Detect which cell encompasses the target text, then output its (X, Y) center coordinate. 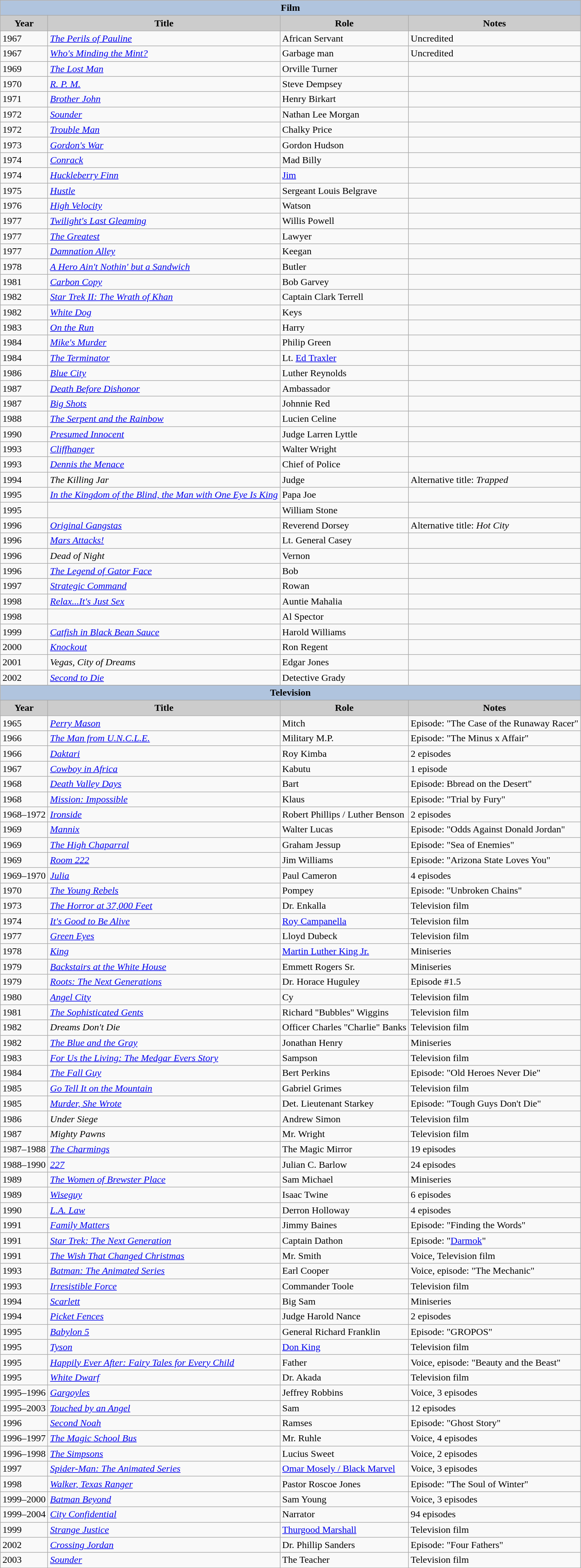
Isaac Twine (344, 1195)
African Servant (344, 38)
Kabutu (344, 769)
Relax...It's Just Sex (164, 601)
Episode: "Unbroken Chains" (495, 890)
Mitch (344, 723)
Big Sam (344, 1301)
1975 (24, 191)
Dr. Akada (344, 1377)
Julia (164, 875)
Sam Young (344, 1499)
Papa Joe (344, 495)
Thurgood Marshall (344, 1530)
Bob Garvey (344, 282)
1969–1970 (24, 875)
White Dog (164, 312)
Episode: "Darmok" (495, 1241)
Watson (344, 206)
Voice, 4 episodes (495, 1438)
Ironside (164, 814)
Mars Attacks! (164, 541)
Garbage man (344, 54)
1995–1996 (24, 1392)
1971 (24, 99)
Julian C. Barlow (344, 1165)
Picket Fences (164, 1317)
Bert Perkins (344, 1073)
The Greatest (164, 236)
Harry (344, 327)
Dr. Horace Huguley (344, 982)
Film (290, 8)
Wiseguy (164, 1195)
Ambassador (344, 388)
Irresistible Force (164, 1286)
Mr. Wright (344, 1134)
Lt. Ed Traxler (344, 358)
Ron Regent (344, 647)
Family Matters (164, 1225)
Catfish in Black Bean Sauce (164, 632)
Walter Wright (344, 449)
Military M.P. (344, 738)
Robert Phillips / Luther Benson (344, 814)
Judge (344, 480)
Butler (344, 267)
In the Kingdom of the Blind, the Man with One Eye Is King (164, 495)
The Serpent and the Rainbow (164, 419)
Daktari (164, 754)
Paul Cameron (344, 875)
Voice, 2 episodes (495, 1454)
Who's Minding the Mint? (164, 54)
Happily Ever After: Fairy Tales for Every Child (164, 1362)
Auntie Mahalia (344, 601)
Jonathan Henry (344, 1043)
Captain Clark Terrell (344, 297)
Episode: "GROPOS" (495, 1332)
Murder, She Wrote (164, 1103)
The Sophisticated Gents (164, 1012)
Episode: "Four Fathers" (495, 1545)
Hustle (164, 191)
The Magic Mirror (344, 1149)
Green Eyes (164, 936)
Episode: "Old Heroes Never Die" (495, 1073)
L.A. Law (164, 1210)
Perry Mason (164, 723)
Mr. Ruhle (344, 1438)
6 episodes (495, 1195)
Don King (344, 1347)
Death Before Dishonor (164, 388)
William Stone (344, 510)
Mighty Pawns (164, 1134)
Judge Larren Lyttle (344, 434)
The Wish That Changed Christmas (164, 1256)
Richard "Bubbles" Wiggins (344, 1012)
Knockout (164, 647)
The Women of Brewster Place (164, 1180)
The Magic School Bus (164, 1438)
Vernon (344, 556)
Death Valley Days (164, 784)
The Killing Jar (164, 480)
Jim Williams (344, 860)
Backstairs at the White House (164, 967)
1968–1972 (24, 814)
Luther Reynolds (344, 373)
Babylon 5 (164, 1332)
Episode: "The Soul of Winter" (495, 1484)
Narrator (344, 1514)
Second to Die (164, 678)
Philip Green (344, 343)
Dr. Enkalla (344, 906)
High Velocity (164, 206)
Jim (344, 175)
Second Noah (164, 1423)
Captain Dathon (344, 1241)
Harold Williams (344, 632)
Mr. Smith (344, 1256)
1 episode (495, 769)
Cy (344, 997)
The High Chaparral (164, 845)
Father (344, 1362)
Rowan (344, 586)
Sam (344, 1408)
For Us the Living: The Medgar Evers Story (164, 1058)
City Confidential (164, 1514)
Mission: Impossible (164, 799)
Dreams Don't Die (164, 1027)
Mike's Murder (164, 343)
Carbon Copy (164, 282)
Batman: The Animated Series (164, 1271)
12 episodes (495, 1408)
Klaus (344, 799)
Derron Holloway (344, 1210)
Damnation Alley (164, 251)
The Charmings (164, 1149)
Earl Cooper (344, 1271)
Dead of Night (164, 556)
1965 (24, 723)
Television (290, 693)
Lucius Sweet (344, 1454)
The Fall Guy (164, 1073)
Jimmy Baines (344, 1225)
Roy Kimba (344, 754)
Brother John (164, 99)
94 episodes (495, 1514)
Keegan (344, 251)
Sam Michael (344, 1180)
Episode: "Tough Guys Don't Die" (495, 1103)
A Hero Ain't Nothin' but a Sandwich (164, 267)
Sampson (344, 1058)
Emmett Rogers Sr. (344, 967)
Sergeant Louis Belgrave (344, 191)
1988–1990 (24, 1165)
Episode #1.5 (495, 982)
Commander Toole (344, 1286)
Angel City (164, 997)
Andrew Simon (344, 1119)
Gargoyles (164, 1392)
Voice, episode: "Beauty and the Beast" (495, 1362)
White Dwarf (164, 1377)
Pompey (344, 890)
Bob (344, 571)
Episode: "Trial by Fury" (495, 799)
On the Run (164, 327)
Episode: "Sea of Enemies" (495, 845)
Pastor Roscoe Jones (344, 1484)
Gordon Hudson (344, 145)
Room 222 (164, 860)
1988 (24, 419)
Chalky Price (344, 130)
24 episodes (495, 1165)
Reverend Dorsey (344, 525)
1996–1997 (24, 1438)
Star Trek: The Next Generation (164, 1241)
Orville Turner (344, 69)
Strategic Command (164, 586)
Scarlett (164, 1301)
Mannix (164, 830)
Cliffhanger (164, 449)
2000 (24, 647)
Officer Charles "Charlie" Banks (344, 1027)
The Young Rebels (164, 890)
Trouble Man (164, 130)
Blue City (164, 373)
Roy Campanella (344, 921)
Strange Justice (164, 1530)
The Terminator (164, 358)
Episode: "Finding the Words" (495, 1225)
King (164, 952)
The Blue and the Gray (164, 1043)
Episode: "Odds Against Donald Jordan" (495, 830)
1976 (24, 206)
Lawyer (344, 236)
Graham Jessup (344, 845)
Bart (344, 784)
Dennis the Menace (164, 465)
The Teacher (344, 1560)
Episode: "The Minus x Affair" (495, 738)
Gordon's War (164, 145)
Episode: "The Case of the Runaway Racer" (495, 723)
Alternative title: Trapped (495, 480)
Walker, Texas Ranger (164, 1484)
R. P. M. (164, 84)
Touched by an Angel (164, 1408)
Episode: "Ghost Story" (495, 1423)
1980 (24, 997)
1995–2003 (24, 1408)
Lloyd Dubeck (344, 936)
Crossing Jordan (164, 1545)
Huckleberry Finn (164, 175)
Johnnie Red (344, 403)
The Horror at 37,000 Feet (164, 906)
Episode: Bbread on the Desert" (495, 784)
Steve Dempsey (344, 84)
The Lost Man (164, 69)
The Simpsons (164, 1454)
The Man from U.N.C.L.E. (164, 738)
Detective Grady (344, 678)
1987–1988 (24, 1149)
Keys (344, 312)
Nathan Lee Morgan (344, 114)
Episode: "Arizona State Loves You" (495, 860)
2003 (24, 1560)
Gabriel Grimes (344, 1088)
Go Tell It on the Mountain (164, 1088)
227 (164, 1165)
Alternative title: Hot City (495, 525)
Henry Birkart (344, 99)
1996–1998 (24, 1454)
Det. Lieutenant Starkey (344, 1103)
Twilight's Last Gleaming (164, 221)
Dr. Phillip Sanders (344, 1545)
It's Good to Be Alive (164, 921)
Judge Harold Nance (344, 1317)
Under Siege (164, 1119)
Vegas, City of Dreams (164, 662)
Voice, Television film (495, 1256)
Conrack (164, 160)
Ramses (344, 1423)
General Richard Franklin (344, 1332)
1999–2000 (24, 1499)
Edgar Jones (344, 662)
Roots: The Next Generations (164, 982)
Spider-Man: The Animated Series (164, 1469)
Tyson (164, 1347)
Lucien Celine (344, 419)
Batman Beyond (164, 1499)
Jeffrey Robbins (344, 1392)
2001 (24, 662)
Original Gangstas (164, 525)
Martin Luther King Jr. (344, 952)
Star Trek II: The Wrath of Khan (164, 297)
Presumed Innocent (164, 434)
Lt. General Casey (344, 541)
The Legend of Gator Face (164, 571)
Omar Mosely / Black Marvel (344, 1469)
Walter Lucas (344, 830)
Al Spector (344, 616)
Cowboy in Africa (164, 769)
1999–2004 (24, 1514)
Mad Billy (344, 160)
The Perils of Pauline (164, 38)
Big Shots (164, 403)
19 episodes (495, 1149)
Willis Powell (344, 221)
Chief of Police (344, 465)
Voice, episode: "The Mechanic" (495, 1271)
